Determine the (x, y) coordinate at the center of the cell enclosing the given text.  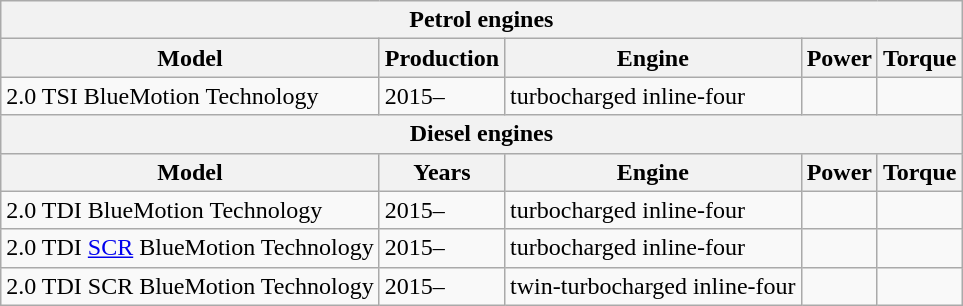
twin-turbocharged inline-four (654, 286)
2.0 TDI BlueMotion Technology (190, 210)
2.0 TSI BlueMotion Technology (190, 96)
Petrol engines (482, 20)
Production (442, 58)
Diesel engines (482, 134)
Years (442, 172)
